Find where the given text appears and provide that cell's center as (X, Y) coordinate. 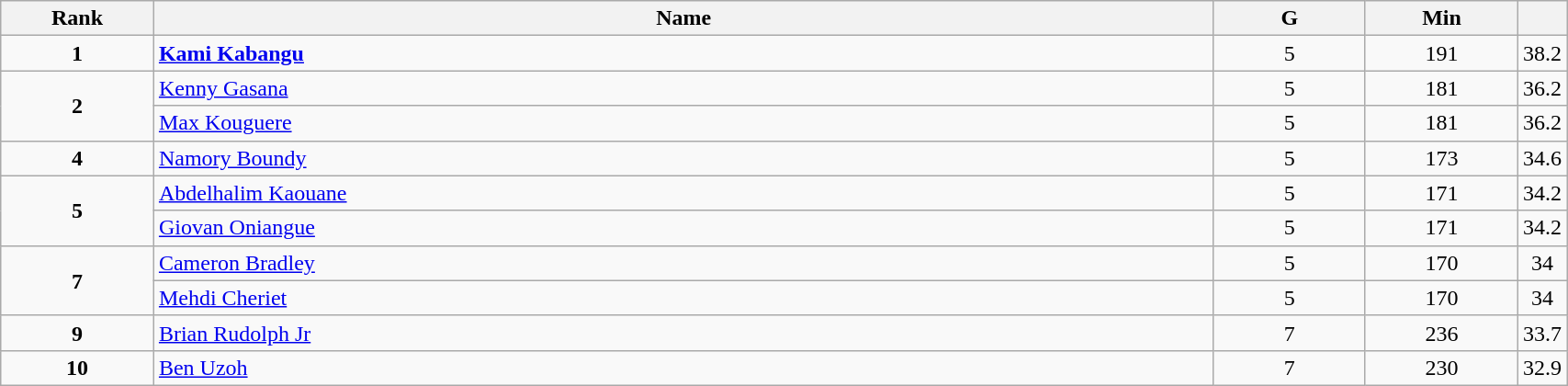
173 (1441, 158)
Brian Rudolph Jr (683, 333)
1 (77, 53)
Namory Boundy (683, 158)
Max Kouguere (683, 123)
191 (1441, 53)
4 (77, 158)
10 (77, 368)
2 (77, 106)
236 (1441, 333)
Name (683, 18)
Cameron Bradley (683, 263)
38.2 (1543, 53)
Ben Uzoh (683, 368)
Mehdi Cheriet (683, 298)
33.7 (1543, 333)
Giovan Oniangue (683, 228)
G (1290, 18)
32.9 (1543, 368)
Kenny Gasana (683, 88)
9 (77, 333)
Min (1441, 18)
230 (1441, 368)
34.6 (1543, 158)
Kami Kabangu (683, 53)
Abdelhalim Kaouane (683, 193)
Rank (77, 18)
